Return [x, y] of the center of cell containing provided text 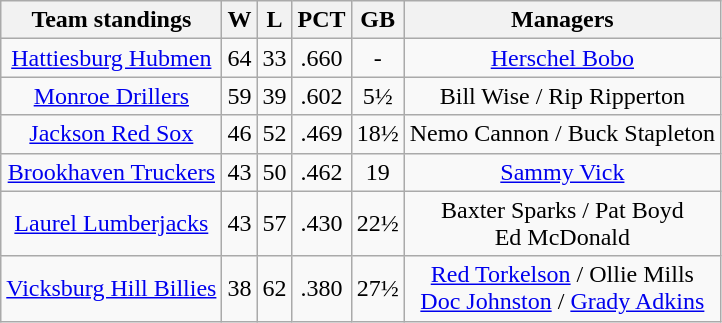
52 [274, 134]
Monroe Drillers [112, 96]
Brookhaven Truckers [112, 172]
- [378, 58]
Laurel Lumberjacks [112, 224]
PCT [322, 20]
22½ [378, 224]
Jackson Red Sox [112, 134]
Hattiesburg Hubmen [112, 58]
Nemo Cannon / Buck Stapleton [562, 134]
5½ [378, 96]
GB [378, 20]
L [274, 20]
Baxter Sparks / Pat Boyd Ed McDonald [562, 224]
Sammy Vick [562, 172]
18½ [378, 134]
39 [274, 96]
46 [240, 134]
.660 [322, 58]
19 [378, 172]
Managers [562, 20]
50 [274, 172]
64 [240, 58]
.469 [322, 134]
57 [274, 224]
38 [240, 288]
Team standings [112, 20]
33 [274, 58]
.602 [322, 96]
W [240, 20]
59 [240, 96]
.462 [322, 172]
Red Torkelson / Ollie Mills Doc Johnston / Grady Adkins [562, 288]
27½ [378, 288]
62 [274, 288]
.430 [322, 224]
Vicksburg Hill Billies [112, 288]
Herschel Bobo [562, 58]
.380 [322, 288]
Bill Wise / Rip Ripperton [562, 96]
